Detect which cell encompasses the target text, then output its [X, Y] center coordinate. 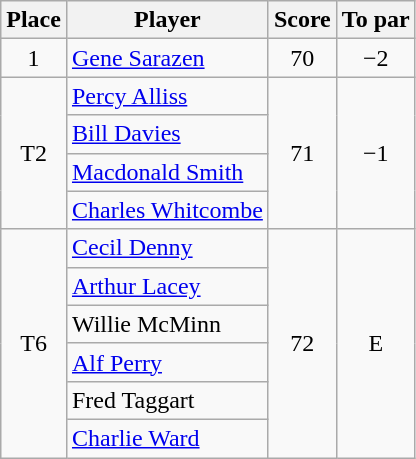
Charles Whitcombe [167, 210]
−2 [376, 58]
Percy Alliss [167, 96]
70 [302, 58]
Gene Sarazen [167, 58]
71 [302, 153]
To par [376, 20]
Cecil Denny [167, 248]
72 [302, 343]
Place [34, 20]
−1 [376, 153]
Willie McMinn [167, 324]
T2 [34, 153]
Player [167, 20]
1 [34, 58]
T6 [34, 343]
Arthur Lacey [167, 286]
Fred Taggart [167, 400]
Macdonald Smith [167, 172]
Bill Davies [167, 134]
Score [302, 20]
Alf Perry [167, 362]
Charlie Ward [167, 438]
E [376, 343]
